Pinpoint the cell where the given text exists, returning its [X, Y] midpoint coordinate. 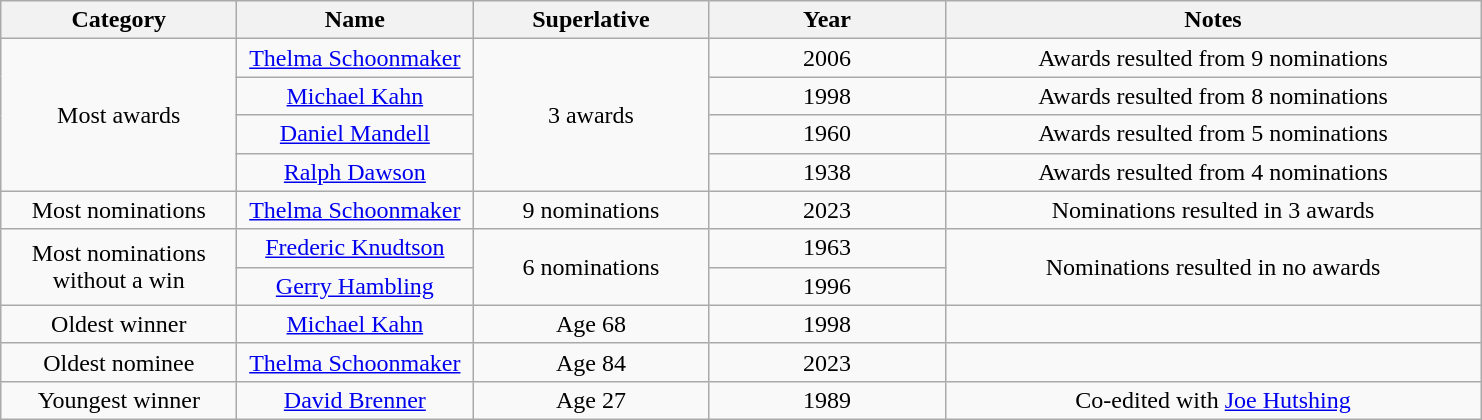
Youngest winner [119, 400]
Awards resulted from 4 nominations [1213, 172]
Category [119, 20]
Oldest nominee [119, 362]
Notes [1213, 20]
Gerry Hambling [355, 286]
Awards resulted from 5 nominations [1213, 134]
Most awards [119, 115]
Year [827, 20]
1960 [827, 134]
Age 68 [591, 324]
Superlative [591, 20]
1996 [827, 286]
Most nominations [119, 210]
Name [355, 20]
Most nominations without a win [119, 267]
1963 [827, 248]
David Brenner [355, 400]
Nominations resulted in 3 awards [1213, 210]
Oldest winner [119, 324]
Awards resulted from 9 nominations [1213, 58]
2006 [827, 58]
Co-edited with Joe Hutshing [1213, 400]
Age 27 [591, 400]
9 nominations [591, 210]
Ralph Dawson [355, 172]
6 nominations [591, 267]
1938 [827, 172]
Nominations resulted in no awards [1213, 267]
Awards resulted from 8 nominations [1213, 96]
Age 84 [591, 362]
1989 [827, 400]
Daniel Mandell [355, 134]
3 awards [591, 115]
Frederic Knudtson [355, 248]
